Provide the (X, Y) coordinate of the cell's center where the given text is located.  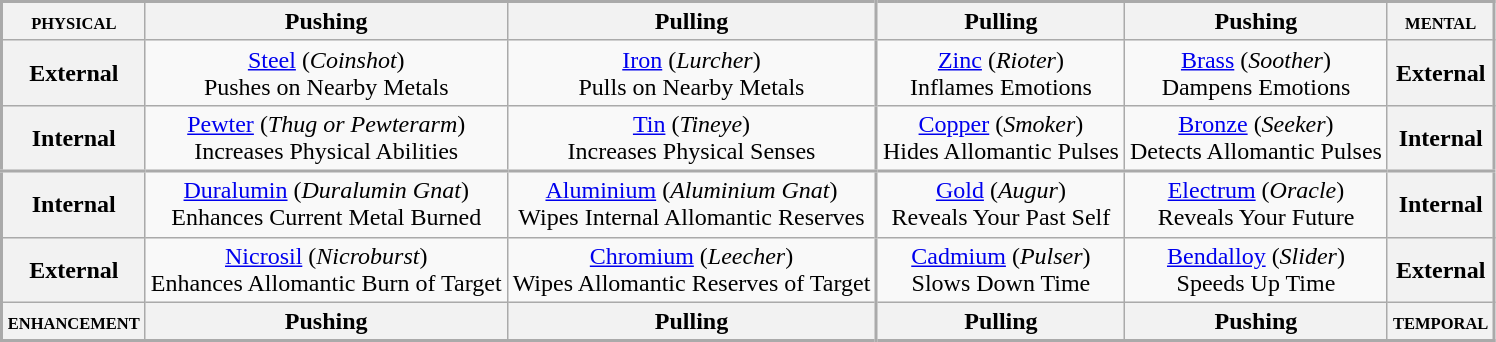
Chromium (Leecher)Wipes Allomantic Reserves of Target (692, 270)
Nicrosil (Nicroburst)Enhances Allomantic Burn of Target (326, 270)
Aluminium (Aluminium Gnat)Wipes Internal Allomantic Reserves (692, 204)
Steel (Coinshot)Pushes on Nearby Metals (326, 72)
Duralumin (Duralumin Gnat)Enhances Current Metal Burned (326, 204)
Bronze (Seeker)Detects Allomantic Pulses (1256, 138)
Brass (Soother)Dampens Emotions (1256, 72)
enhancement (74, 322)
Copper (Smoker)Hides Allomantic Pulses (1001, 138)
Zinc (Rioter)Inflames Emotions (1001, 72)
Bendalloy (Slider)Speeds Up Time (1256, 270)
Iron (Lurcher)Pulls on Nearby Metals (692, 72)
mental (1440, 22)
Electrum (Oracle)Reveals Your Future (1256, 204)
Cadmium (Pulser)Slows Down Time (1001, 270)
physical (74, 22)
Tin (Tineye)Increases Physical Senses (692, 138)
Pewter (Thug or Pewterarm)Increases Physical Abilities (326, 138)
Gold (Augur)Reveals Your Past Self (1001, 204)
temporal (1440, 322)
